Find where the given text appears and provide that cell's center as (x, y) coordinate. 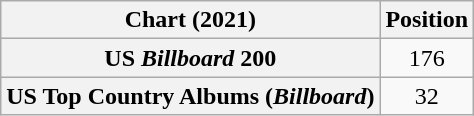
176 (427, 58)
US Top Country Albums (Billboard) (190, 96)
Position (427, 20)
US Billboard 200 (190, 58)
32 (427, 96)
Chart (2021) (190, 20)
